Output the [X, Y] coordinate of the center of the cell containing the given text.  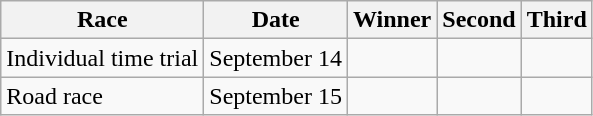
Second [479, 20]
Third [556, 20]
September 14 [276, 58]
Date [276, 20]
Winner [392, 20]
Race [102, 20]
Road race [102, 96]
Individual time trial [102, 58]
September 15 [276, 96]
